From the cell containing the given text, extract its center point as [X, Y] coordinate. 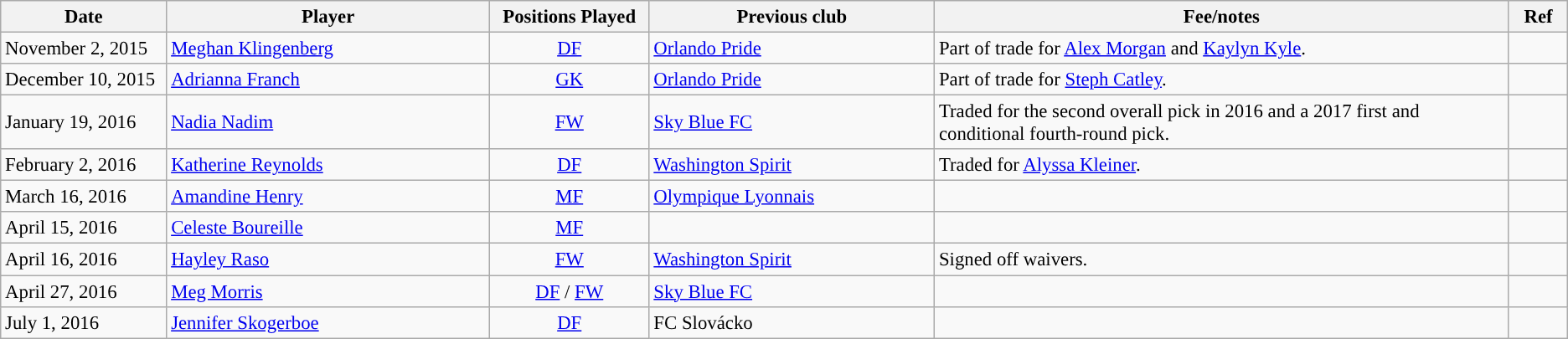
April 27, 2016 [84, 291]
Katherine Reynolds [328, 165]
Meg Morris [328, 291]
Adrianna Franch [328, 80]
Traded for Alyssa Kleiner. [1222, 165]
Jennifer Skogerboe [328, 322]
DF / FW [570, 291]
Player [328, 17]
Ref [1538, 17]
April 16, 2016 [84, 259]
Part of trade for Steph Catley. [1222, 80]
March 16, 2016 [84, 197]
December 10, 2015 [84, 80]
January 19, 2016 [84, 122]
April 15, 2016 [84, 229]
July 1, 2016 [84, 322]
Date [84, 17]
GK [570, 80]
February 2, 2016 [84, 165]
Hayley Raso [328, 259]
Nadia Nadim [328, 122]
Part of trade for Alex Morgan and Kaylyn Kyle. [1222, 49]
Previous club [792, 17]
FC Slovácko [792, 322]
November 2, 2015 [84, 49]
Olympique Lyonnais [792, 197]
Meghan Klingenberg [328, 49]
Amandine Henry [328, 197]
Signed off waivers. [1222, 259]
Celeste Boureille [328, 229]
Traded for the second overall pick in 2016 and a 2017 first and conditional fourth-round pick. [1222, 122]
Fee/notes [1222, 17]
Positions Played [570, 17]
